Locate the cell with the specified text and output its [X, Y] center coordinate. 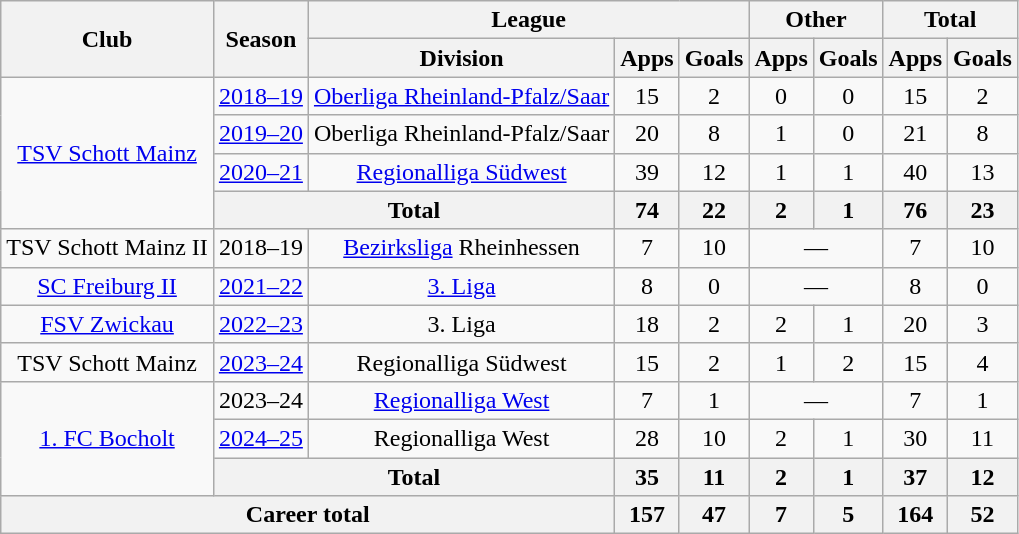
76 [915, 210]
164 [915, 515]
4 [983, 362]
37 [915, 477]
52 [983, 515]
39 [647, 172]
157 [647, 515]
Division [461, 58]
13 [983, 172]
2022–23 [260, 324]
21 [915, 134]
2021–22 [260, 286]
Other [816, 20]
23 [983, 210]
30 [915, 438]
18 [647, 324]
2019–20 [260, 134]
Season [260, 39]
5 [848, 515]
Club [108, 39]
Bezirksliga Rheinhessen [461, 248]
SC Freiburg II [108, 286]
1. FC Bocholt [108, 438]
3 [983, 324]
35 [647, 477]
TSV Schott Mainz II [108, 248]
League [528, 20]
Career total [308, 515]
74 [647, 210]
2024–25 [260, 438]
47 [714, 515]
40 [915, 172]
FSV Zwickau [108, 324]
28 [647, 438]
2020–21 [260, 172]
22 [714, 210]
